Output the (x, y) coordinate of the center of the cell containing the given text.  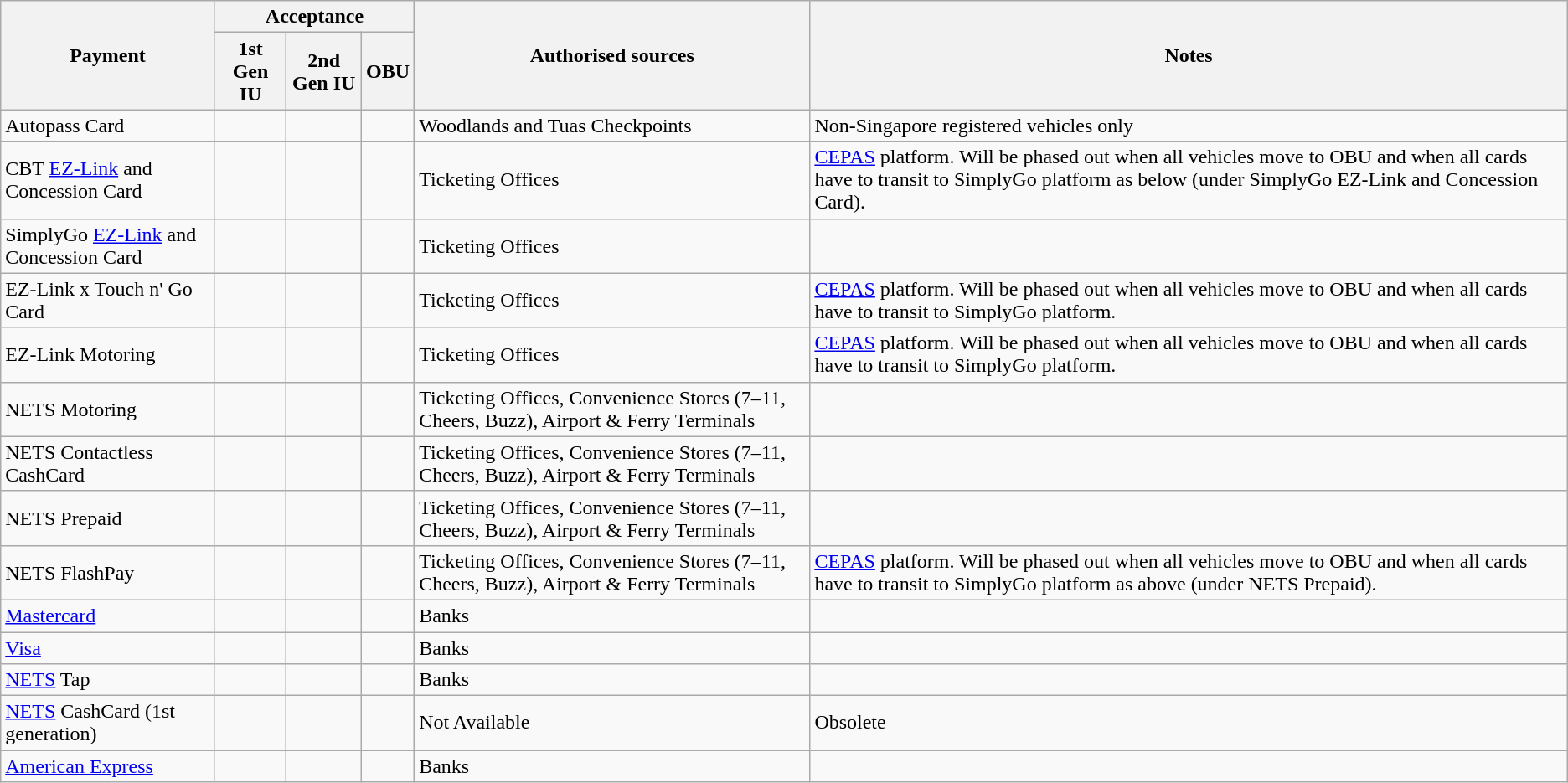
OBU (389, 71)
Acceptance (314, 17)
NETS Prepaid (108, 518)
1st Gen IU (250, 71)
NETS Motoring (108, 409)
Not Available (612, 724)
CBT EZ-Link and Concession Card (108, 180)
Payment (108, 55)
NETS FlashPay (108, 573)
Woodlands and Tuas Checkpoints (612, 126)
2nd Gen IU (324, 71)
Visa (108, 647)
Mastercard (108, 616)
EZ-Link x Touch n' Go Card (108, 300)
Notes (1189, 55)
NETS CashCard (1st generation) (108, 724)
Obsolete (1189, 724)
SimplyGo EZ-Link and Concession Card (108, 246)
American Express (108, 766)
Authorised sources (612, 55)
Non-Singapore registered vehicles only (1189, 126)
Autopass Card (108, 126)
EZ-Link Motoring (108, 355)
NETS Tap (108, 680)
NETS Contactless CashCard (108, 464)
